Scan for the cell matching the given text and deliver its (x, y) coordinate at center. 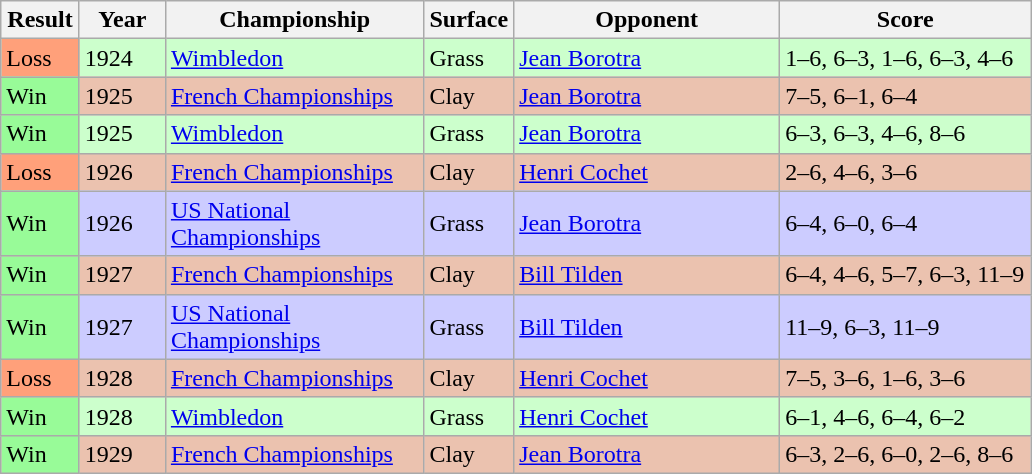
6–4, 6–0, 6–4 (906, 224)
6–3, 6–3, 4–6, 8–6 (906, 134)
Result (40, 20)
6–1, 4–6, 6–4, 6–2 (906, 416)
7–5, 6–1, 6–4 (906, 96)
Score (906, 20)
11–9, 6–3, 11–9 (906, 326)
6–4, 4–6, 5–7, 6–3, 11–9 (906, 275)
1924 (122, 58)
Surface (469, 20)
1929 (122, 454)
Championship (294, 20)
Year (122, 20)
1–6, 6–3, 1–6, 6–3, 4–6 (906, 58)
Opponent (647, 20)
2–6, 4–6, 3–6 (906, 172)
7–5, 3–6, 1–6, 3–6 (906, 378)
6–3, 2–6, 6–0, 2–6, 8–6 (906, 454)
